Extract the [x, y] coordinate from the center of the cell holding the provided text.  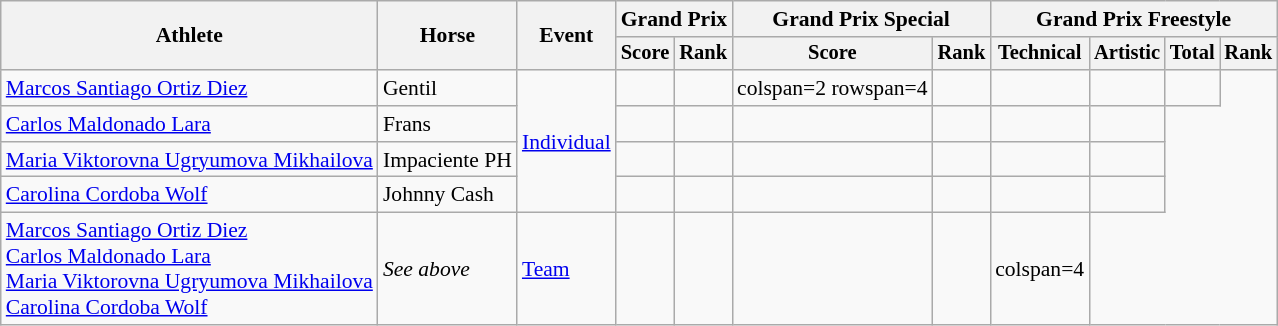
Artistic [1127, 54]
Total [1192, 54]
Marcos Santiago Ortiz Diez [190, 88]
Event [566, 36]
Impaciente PH [448, 160]
Athlete [190, 36]
Grand Prix Freestyle [1134, 19]
See above [448, 269]
Horse [448, 36]
Gentil [448, 88]
Individual [566, 141]
colspan=2 rowspan=4 [832, 88]
Frans [448, 124]
Carolina Cordoba Wolf [190, 195]
Maria Viktorovna Ugryumova Mikhailova [190, 160]
Marcos Santiago Ortiz DiezCarlos Maldonado LaraMaria Viktorovna Ugryumova MikhailovaCarolina Cordoba Wolf [190, 269]
Team [566, 269]
Technical [1040, 54]
colspan=4 [1040, 269]
Grand Prix Special [861, 19]
Grand Prix [674, 19]
Carlos Maldonado Lara [190, 124]
Johnny Cash [448, 195]
